For the text-containing cell, return its midpoint in [x, y] coordinate format. 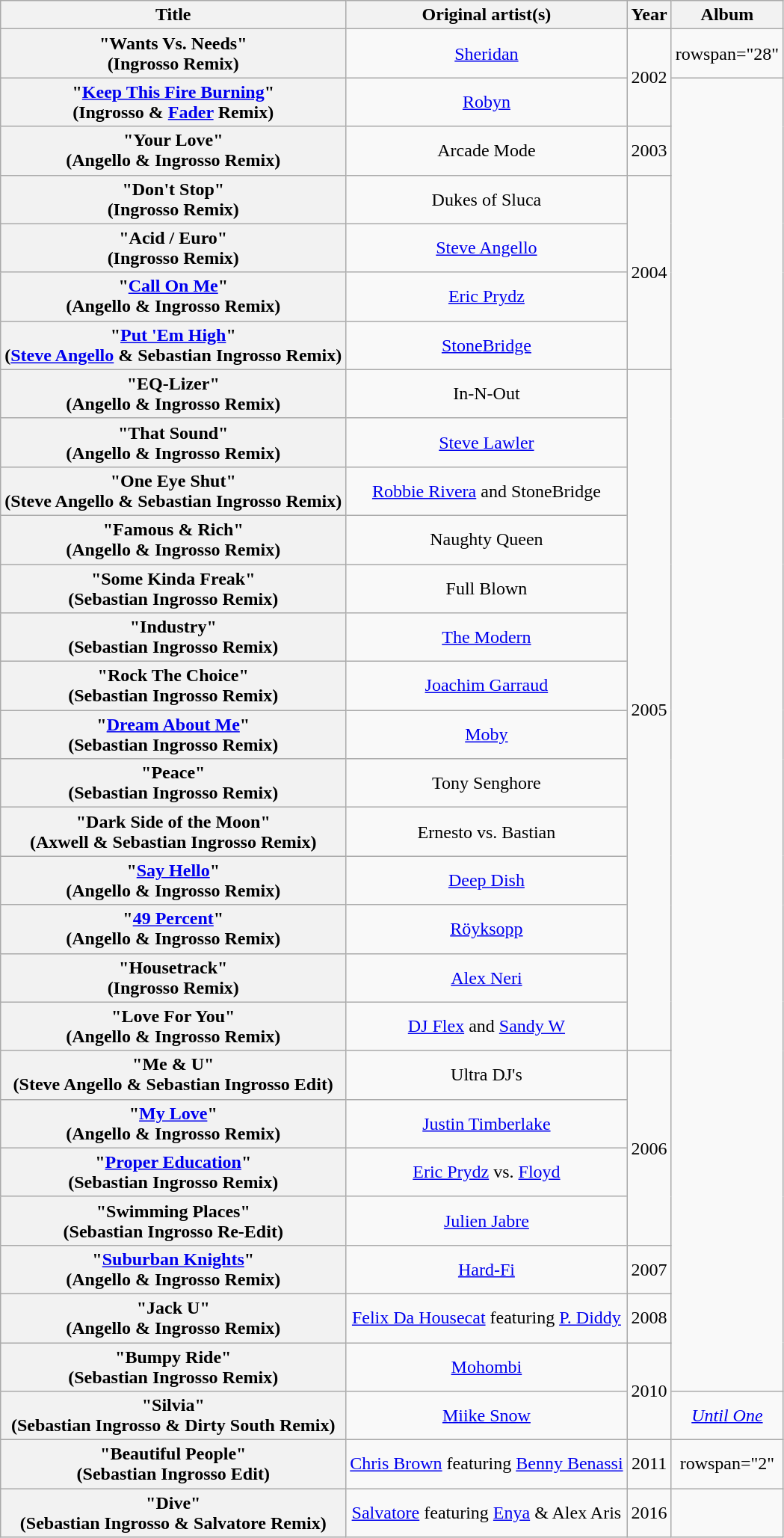
2011 [649, 1464]
"Dark Side of the Moon"(Axwell & Sebastian Ingrosso Remix) [173, 831]
"Swimming Places"(Sebastian Ingrosso Re-Edit) [173, 1220]
"Call On Me"(Angello & Ingrosso Remix) [173, 296]
Sheridan [487, 54]
2016 [649, 1513]
"Dive"(Sebastian Ingrosso & Salvatore Remix) [173, 1513]
"Love For You"(Angello & Ingrosso Remix) [173, 1026]
"Industry"(Sebastian Ingrosso Remix) [173, 637]
Röyksopp [487, 929]
Mohombi [487, 1367]
2007 [649, 1270]
2003 [649, 151]
"Beautiful People"(Sebastian Ingrosso Edit) [173, 1464]
Album [727, 15]
Ultra DJ's [487, 1075]
DJ Flex and Sandy W [487, 1026]
Eric Prydz [487, 296]
The Modern [487, 637]
"Bumpy Ride"(Sebastian Ingrosso Remix) [173, 1367]
Joachim Garraud [487, 686]
2010 [649, 1391]
2006 [649, 1148]
Justin Timberlake [487, 1123]
"Wants Vs. Needs"(Ingrosso Remix) [173, 54]
"Suburban Knights"(Angello & Ingrosso Remix) [173, 1270]
"Rock The Choice"(Sebastian Ingrosso Remix) [173, 686]
"That Sound"(Angello & Ingrosso Remix) [173, 443]
"Say Hello"(Angello & Ingrosso Remix) [173, 881]
"Famous & Rich"(Angello & Ingrosso Remix) [173, 540]
Dukes of Sluca [487, 199]
"Your Love"(Angello & Ingrosso Remix) [173, 151]
"Dream About Me"(Sebastian Ingrosso Remix) [173, 734]
"Me & U"(Steve Angello & Sebastian Ingrosso Edit) [173, 1075]
Alex Neri [487, 978]
Naughty Queen [487, 540]
Until One [727, 1416]
Robbie Rivera and StoneBridge [487, 490]
"Don't Stop"(Ingrosso Remix) [173, 199]
Steve Lawler [487, 443]
Year [649, 15]
rowspan="28" [727, 54]
"Jack U"(Angello & Ingrosso Remix) [173, 1317]
Steve Angello [487, 248]
"Keep This Fire Burning"(Ingrosso & Fader Remix) [173, 102]
"Some Kinda Freak"(Sebastian Ingrosso Remix) [173, 588]
Tony Senghore [487, 784]
Felix Da Housecat featuring P. Diddy [487, 1317]
Eric Prydz vs. Floyd [487, 1172]
Title [173, 15]
In-N-Out [487, 393]
Ernesto vs. Bastian [487, 831]
"Acid / Euro"(Ingrosso Remix) [173, 248]
Miike Snow [487, 1416]
Julien Jabre [487, 1220]
2005 [649, 710]
"My Love"(Angello & Ingrosso Remix) [173, 1123]
Robyn [487, 102]
2004 [649, 272]
Deep Dish [487, 881]
"EQ-Lizer"(Angello & Ingrosso Remix) [173, 393]
"49 Percent"(Angello & Ingrosso Remix) [173, 929]
"Peace"(Sebastian Ingrosso Remix) [173, 784]
Full Blown [487, 588]
2002 [649, 78]
rowspan="2" [727, 1464]
"Put 'Em High"(Steve Angello & Sebastian Ingrosso Remix) [173, 345]
"Silvia"(Sebastian Ingrosso & Dirty South Remix) [173, 1416]
Moby [487, 734]
2008 [649, 1317]
Arcade Mode [487, 151]
Original artist(s) [487, 15]
"Housetrack"(Ingrosso Remix) [173, 978]
StoneBridge [487, 345]
Hard-Fi [487, 1270]
"One Eye Shut"(Steve Angello & Sebastian Ingrosso Remix) [173, 490]
Salvatore featuring Enya & Alex Aris [487, 1513]
"Proper Education"(Sebastian Ingrosso Remix) [173, 1172]
Chris Brown featuring Benny Benassi [487, 1464]
